For the text-containing cell, return its midpoint in (x, y) coordinate format. 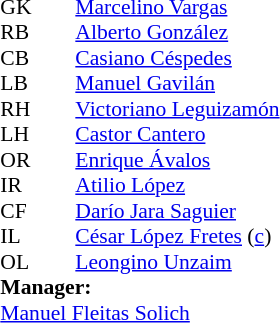
Atilio López (177, 185)
Castor Cantero (177, 135)
Alberto González (177, 33)
LH (19, 135)
OR (19, 160)
RH (19, 109)
RB (19, 33)
CB (19, 58)
LB (19, 83)
IR (19, 185)
Enrique Ávalos (177, 160)
Darío Jara Saguier (177, 211)
Casiano Céspedes (177, 58)
IL (19, 237)
OL (19, 262)
Manager: (140, 287)
Leongino Unzaim (177, 262)
Manuel Gavilán (177, 83)
CF (19, 211)
César López Fretes (c) (177, 237)
Victoriano Leguizamón (177, 109)
